Search for the cell housing the specified text and yield its [x, y] center coordinate. 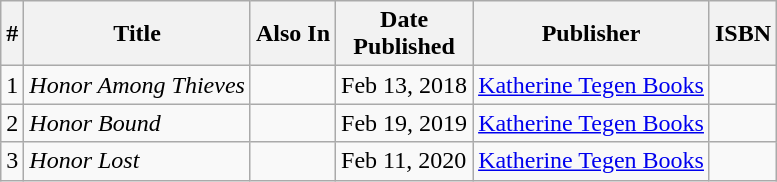
Honor Bound [138, 123]
2 [12, 123]
Honor Lost [138, 161]
ISBN [742, 34]
3 [12, 161]
Also In [292, 34]
Feb 11, 2020 [404, 161]
# [12, 34]
Honor Among Thieves [138, 85]
Publisher [592, 34]
DatePublished [404, 34]
Title [138, 34]
Feb 13, 2018 [404, 85]
Feb 19, 2019 [404, 123]
1 [12, 85]
